From the cell containing the given text, extract its center point as (x, y) coordinate. 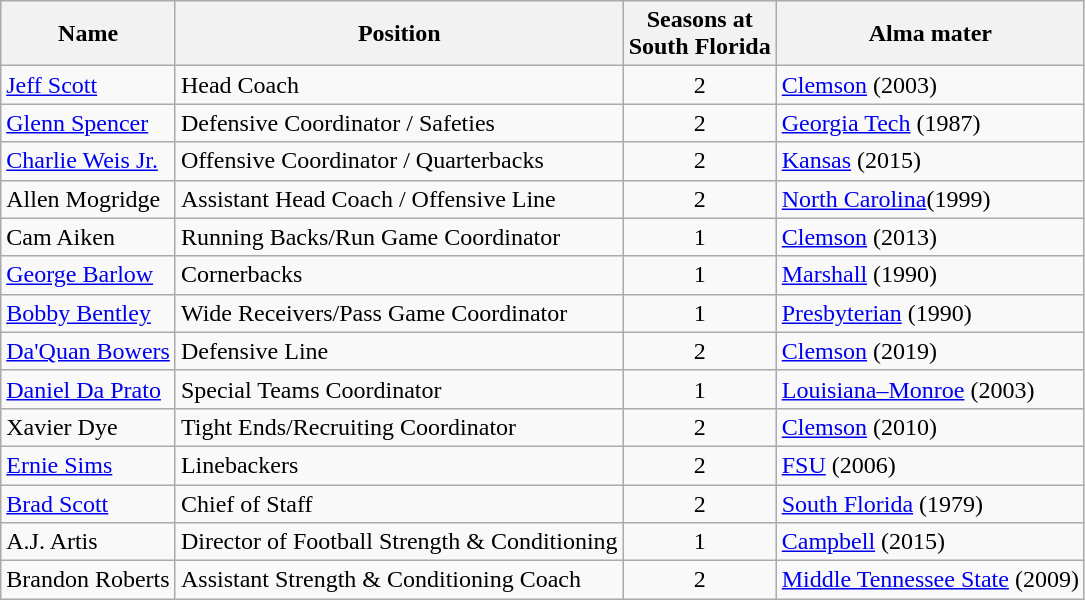
Da'Quan Bowers (88, 351)
Defensive Line (399, 351)
Charlie Weis Jr. (88, 161)
Alma mater (930, 34)
Georgia Tech (1987) (930, 123)
Brandon Roberts (88, 580)
Clemson (2003) (930, 85)
Offensive Coordinator / Quarterbacks (399, 161)
Assistant Strength & Conditioning Coach (399, 580)
Clemson (2010) (930, 427)
FSU (2006) (930, 465)
Tight Ends/Recruiting Coordinator (399, 427)
Jeff Scott (88, 85)
Bobby Bentley (88, 313)
Brad Scott (88, 503)
Director of Football Strength & Conditioning (399, 542)
Ernie Sims (88, 465)
Seasons atSouth Florida (700, 34)
Wide Receivers/Pass Game Coordinator (399, 313)
Position (399, 34)
A.J. Artis (88, 542)
Running Backs/Run Game Coordinator (399, 237)
Middle Tennessee State (2009) (930, 580)
Presbyterian (1990) (930, 313)
Assistant Head Coach / Offensive Line (399, 199)
Glenn Spencer (88, 123)
Daniel Da Prato (88, 389)
Head Coach (399, 85)
Cornerbacks (399, 275)
Defensive Coordinator / Safeties (399, 123)
Clemson (2019) (930, 351)
South Florida (1979) (930, 503)
Clemson (2013) (930, 237)
Campbell (2015) (930, 542)
Louisiana–Monroe (2003) (930, 389)
Linebackers (399, 465)
George Barlow (88, 275)
Cam Aiken (88, 237)
Chief of Staff (399, 503)
Allen Mogridge (88, 199)
Xavier Dye (88, 427)
Kansas (2015) (930, 161)
Name (88, 34)
Special Teams Coordinator (399, 389)
North Carolina(1999) (930, 199)
Marshall (1990) (930, 275)
